Return the [X, Y] coordinate for the center point of the cell that contains the specified text.  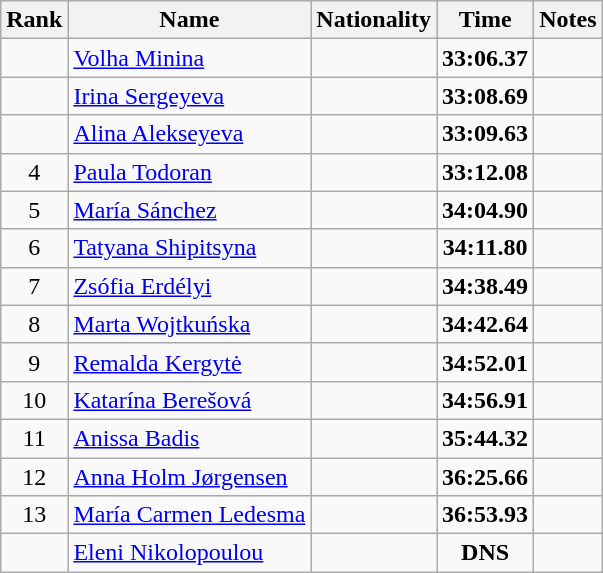
Anna Holm Jørgensen [190, 477]
Alina Alekseyeva [190, 134]
7 [34, 286]
34:42.64 [486, 324]
35:44.32 [486, 438]
Paula Todoran [190, 172]
Zsófia Erdélyi [190, 286]
11 [34, 438]
4 [34, 172]
34:56.91 [486, 400]
Notes [568, 20]
Eleni Nikolopoulou [190, 553]
33:06.37 [486, 58]
Tatyana Shipitsyna [190, 248]
Katarína Berešová [190, 400]
Volha Minina [190, 58]
33:12.08 [486, 172]
María Carmen Ledesma [190, 515]
34:04.90 [486, 210]
12 [34, 477]
Rank [34, 20]
Remalda Kergytė [190, 362]
33:09.63 [486, 134]
Name [190, 20]
13 [34, 515]
10 [34, 400]
33:08.69 [486, 96]
9 [34, 362]
34:11.80 [486, 248]
8 [34, 324]
36:25.66 [486, 477]
6 [34, 248]
34:52.01 [486, 362]
34:38.49 [486, 286]
Anissa Badis [190, 438]
5 [34, 210]
DNS [486, 553]
36:53.93 [486, 515]
Nationality [374, 20]
Marta Wojtkuńska [190, 324]
Irina Sergeyeva [190, 96]
María Sánchez [190, 210]
Time [486, 20]
